Detect which cell encompasses the target text, then output its (X, Y) center coordinate. 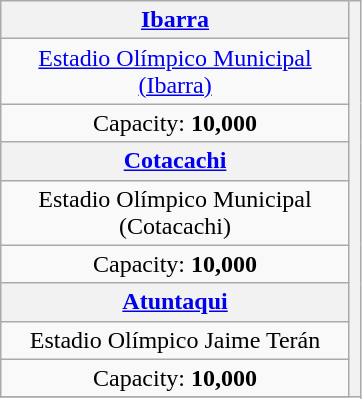
Atuntaqui (176, 302)
Ibarra (176, 20)
Estadio Olímpico Jaime Terán (176, 340)
Cotacachi (176, 161)
Estadio Olímpico Municipal (Ibarra) (176, 72)
Estadio Olímpico Municipal (Cotacachi) (176, 212)
